Output the (X, Y) coordinate of the center of the cell containing the given text.  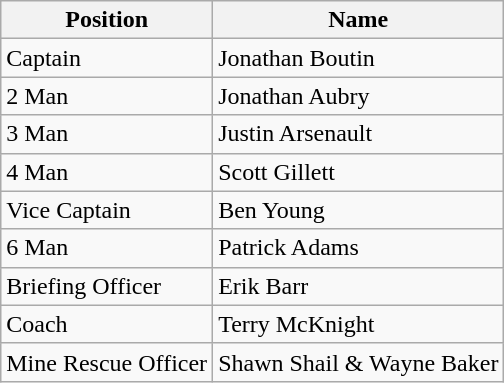
6 Man (107, 248)
2 Man (107, 96)
Justin Arsenault (358, 134)
Captain (107, 58)
Terry McKnight (358, 324)
Briefing Officer (107, 286)
Vice Captain (107, 210)
Erik Barr (358, 286)
Scott Gillett (358, 172)
Jonathan Boutin (358, 58)
4 Man (107, 172)
Shawn Shail & Wayne Baker (358, 362)
3 Man (107, 134)
Patrick Adams (358, 248)
Ben Young (358, 210)
Name (358, 20)
Position (107, 20)
Mine Rescue Officer (107, 362)
Jonathan Aubry (358, 96)
Coach (107, 324)
